Locate the cell with the specified text and output its [x, y] center coordinate. 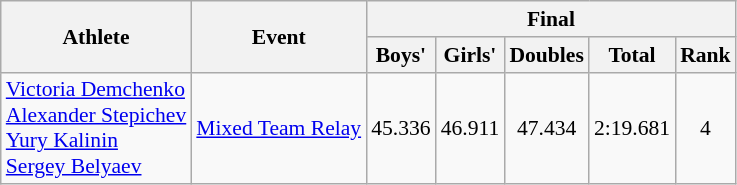
Event [278, 36]
2:19.681 [632, 128]
Total [632, 55]
46.911 [470, 128]
Boys' [400, 55]
Victoria DemchenkoAlexander StepichevYury KalininSergey Belyaev [96, 128]
Final [551, 19]
Rank [706, 55]
Athlete [96, 36]
45.336 [400, 128]
Doubles [546, 55]
Mixed Team Relay [278, 128]
47.434 [546, 128]
Girls' [470, 55]
4 [706, 128]
